Return [x, y] of the center of cell containing provided text 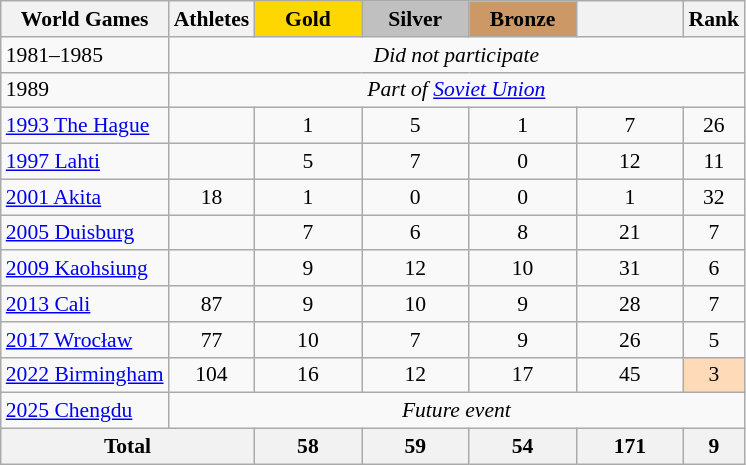
2009 Kaohsiung [85, 269]
45 [630, 375]
Total [128, 447]
Did not participate [456, 55]
Athletes [212, 19]
77 [212, 340]
17 [522, 375]
104 [212, 375]
Bronze [522, 19]
Gold [308, 19]
59 [416, 447]
32 [714, 197]
World Games [85, 19]
2017 Wrocław [85, 340]
31 [630, 269]
Future event [456, 411]
16 [308, 375]
171 [630, 447]
2005 Duisburg [85, 233]
11 [714, 162]
21 [630, 233]
Part of Soviet Union [456, 90]
2022 Birmingham [85, 375]
58 [308, 447]
2001 Akita [85, 197]
1997 Lahti [85, 162]
1981–1985 [85, 55]
87 [212, 304]
18 [212, 197]
8 [522, 233]
Rank [714, 19]
1993 The Hague [85, 126]
28 [630, 304]
Silver [416, 19]
3 [714, 375]
2025 Chengdu [85, 411]
54 [522, 447]
1989 [85, 90]
2013 Cali [85, 304]
